Determine the (x, y) coordinate at the center of the cell enclosing the given text.  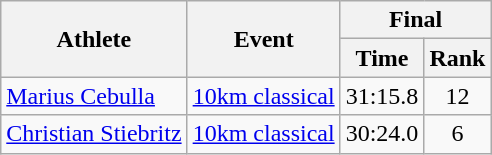
31:15.8 (382, 96)
Time (382, 58)
12 (458, 96)
Christian Stiebritz (94, 134)
Marius Cebulla (94, 96)
30:24.0 (382, 134)
Final (416, 20)
Event (264, 39)
Rank (458, 58)
Athlete (94, 39)
6 (458, 134)
